Provide the (X, Y) coordinate of the cell's center where the given text is located.  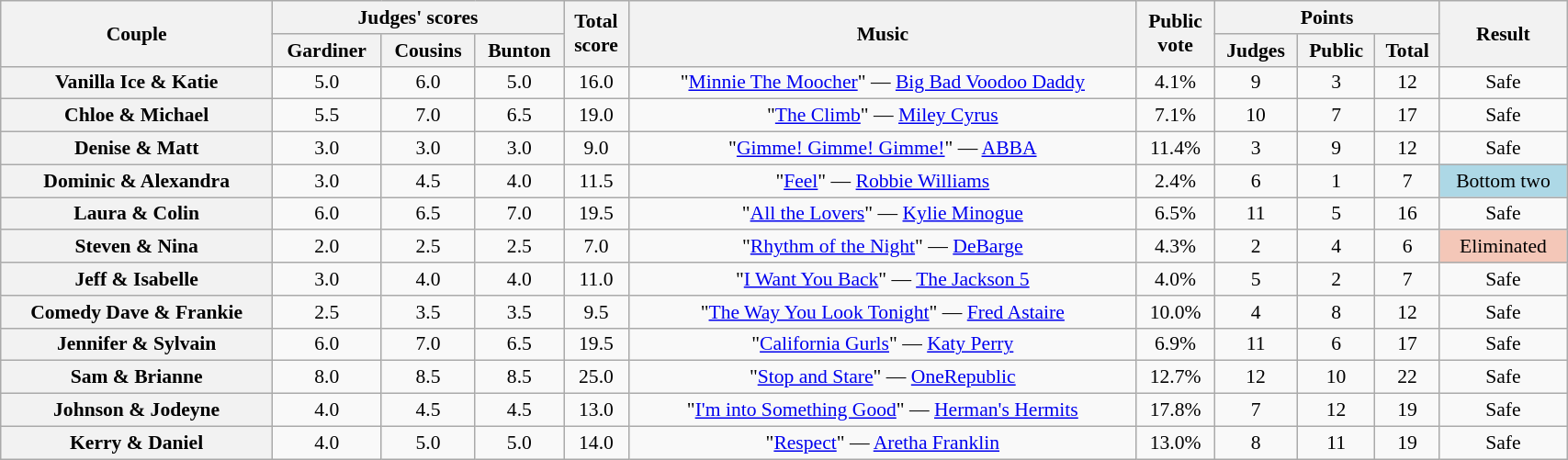
9.0 (597, 149)
7.1% (1176, 116)
Music (882, 33)
"Minnie The Moocher" — Big Bad Voodoo Daddy (882, 83)
Judges' scores (419, 17)
"I'm into Something Good" — Herman's Hermits (882, 410)
Gardiner (327, 50)
Bottom two (1503, 181)
Laura & Colin (137, 214)
"Stop and Stare" — OneRepublic (882, 377)
2.4% (1176, 181)
Bunton (519, 50)
Public (1336, 50)
Jeff & Isabelle (137, 279)
13.0% (1176, 443)
16.0 (597, 83)
Result (1503, 33)
Denise & Matt (137, 149)
Johnson & Jodeyne (137, 410)
Steven & Nina (137, 247)
2.0 (327, 247)
Total (1407, 50)
10.0% (1176, 312)
"The Way You Look Tonight" — Fred Astaire (882, 312)
"The Climb" — Miley Cyrus (882, 116)
"All the Lovers" — Kylie Minogue (882, 214)
Publicvote (1176, 33)
Couple (137, 33)
14.0 (597, 443)
13.0 (597, 410)
1 (1336, 181)
Chloe & Michael (137, 116)
Eliminated (1503, 247)
"Rhythm of the Night" — DeBarge (882, 247)
16 (1407, 214)
Totalscore (597, 33)
6.9% (1176, 344)
Judges (1256, 50)
4.3% (1176, 247)
Points (1326, 17)
Comedy Dave & Frankie (137, 312)
17.8% (1176, 410)
12.7% (1176, 377)
11.5 (597, 181)
4.1% (1176, 83)
"Feel" — Robbie Williams (882, 181)
8.0 (327, 377)
"Respect" — Aretha Franklin (882, 443)
11.4% (1176, 149)
"California Gurls" — Katy Perry (882, 344)
11.0 (597, 279)
25.0 (597, 377)
Cousins (428, 50)
Vanilla Ice & Katie (137, 83)
Dominic & Alexandra (137, 181)
"I Want You Back" — The Jackson 5 (882, 279)
Sam & Brianne (137, 377)
"Gimme! Gimme! Gimme!" — ABBA (882, 149)
6.5% (1176, 214)
Kerry & Daniel (137, 443)
4.0% (1176, 279)
5.5 (327, 116)
9.5 (597, 312)
Jennifer & Sylvain (137, 344)
19.0 (597, 116)
22 (1407, 377)
